Return [x, y] of the center of cell containing provided text 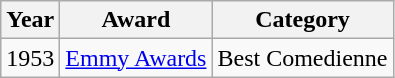
Emmy Awards [136, 58]
1953 [30, 58]
Award [136, 20]
Year [30, 20]
Category [302, 20]
Best Comedienne [302, 58]
